Locate the cell with the specified text and output its (x, y) center coordinate. 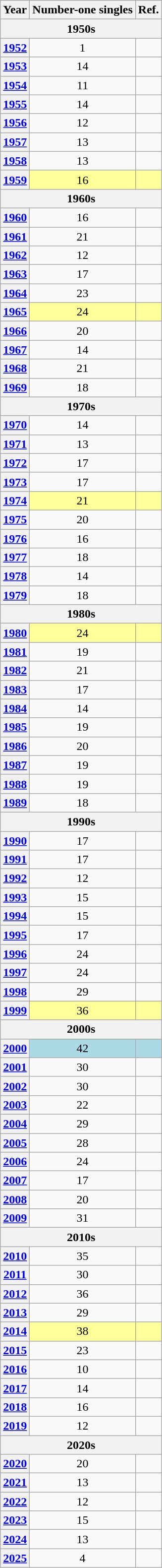
2001 (15, 1067)
1985 (15, 727)
1980s (81, 614)
1955 (15, 104)
2024 (15, 1539)
2018 (15, 1407)
1979 (15, 595)
1967 (15, 350)
2007 (15, 1181)
28 (83, 1142)
1950s (81, 29)
1995 (15, 935)
1970s (81, 406)
1959 (15, 180)
1986 (15, 746)
1991 (15, 860)
2020 (15, 1464)
1956 (15, 123)
1953 (15, 66)
11 (83, 85)
2000 (15, 1048)
2009 (15, 1218)
2022 (15, 1502)
1966 (15, 331)
2020s (81, 1445)
2005 (15, 1142)
1987 (15, 765)
1968 (15, 369)
Year (15, 10)
1981 (15, 652)
2023 (15, 1520)
2025 (15, 1558)
1999 (15, 1010)
1960s (81, 198)
1976 (15, 538)
4 (83, 1558)
1975 (15, 519)
2014 (15, 1331)
1965 (15, 312)
35 (83, 1256)
1952 (15, 48)
1977 (15, 558)
38 (83, 1331)
31 (83, 1218)
2010 (15, 1256)
1998 (15, 992)
1971 (15, 444)
1974 (15, 501)
2006 (15, 1162)
1961 (15, 237)
2004 (15, 1124)
2017 (15, 1388)
1978 (15, 576)
1990s (81, 821)
1964 (15, 293)
1993 (15, 897)
2012 (15, 1294)
1980 (15, 633)
1984 (15, 708)
2011 (15, 1275)
1963 (15, 274)
1994 (15, 916)
10 (83, 1369)
2010s (81, 1237)
1992 (15, 878)
22 (83, 1105)
2008 (15, 1199)
1957 (15, 142)
2019 (15, 1426)
1997 (15, 973)
2002 (15, 1086)
1973 (15, 482)
1969 (15, 387)
1962 (15, 255)
1960 (15, 217)
1982 (15, 671)
1970 (15, 425)
Number-one singles (83, 10)
1990 (15, 841)
2013 (15, 1313)
2003 (15, 1105)
1954 (15, 85)
1989 (15, 803)
42 (83, 1048)
1 (83, 48)
2015 (15, 1350)
2000s (81, 1029)
1972 (15, 463)
1996 (15, 954)
Ref. (149, 10)
1988 (15, 784)
2016 (15, 1369)
1958 (15, 161)
1983 (15, 690)
2021 (15, 1483)
